Identify which cell holds the provided text, then report its (x, y) central coordinate. 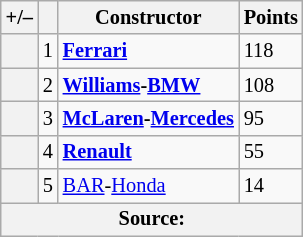
Constructor (148, 17)
BAR-Honda (148, 186)
McLaren-Mercedes (148, 118)
55 (271, 152)
2 (48, 85)
Points (271, 17)
Renault (148, 152)
Source: (152, 219)
3 (48, 118)
108 (271, 85)
95 (271, 118)
+/– (20, 17)
Ferrari (148, 51)
Williams-BMW (148, 85)
5 (48, 186)
14 (271, 186)
1 (48, 51)
4 (48, 152)
118 (271, 51)
